From the cell containing the given text, extract its center point as (X, Y) coordinate. 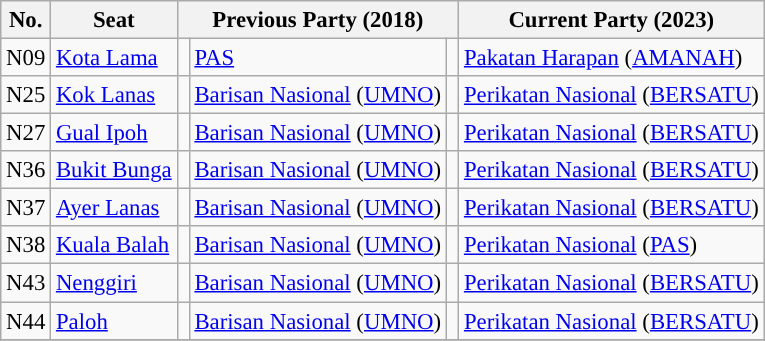
Bukit Bunga (114, 170)
Previous Party (2018) (318, 20)
N36 (26, 170)
Pakatan Harapan (AMANAH) (612, 58)
Paloh (114, 321)
N37 (26, 208)
Ayer Lanas (114, 208)
Current Party (2023) (612, 20)
PAS (318, 58)
No. (26, 20)
Kuala Balah (114, 245)
N09 (26, 58)
N44 (26, 321)
Kok Lanas (114, 95)
N38 (26, 245)
Seat (114, 20)
Gual Ipoh (114, 133)
N43 (26, 283)
Kota Lama (114, 58)
N25 (26, 95)
N27 (26, 133)
Nenggiri (114, 283)
Perikatan Nasional (PAS) (612, 245)
